Locate the cell with the specified text and output its (x, y) center coordinate. 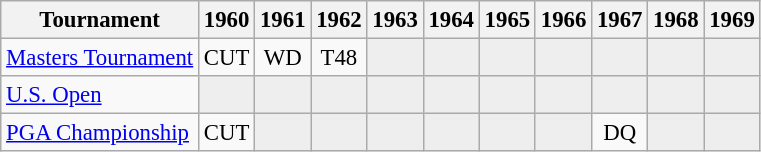
1967 (620, 20)
1964 (451, 20)
U.S. Open (100, 95)
1963 (395, 20)
1962 (339, 20)
1960 (227, 20)
1966 (563, 20)
DQ (620, 133)
1965 (507, 20)
WD (283, 58)
1969 (732, 20)
Tournament (100, 20)
1961 (283, 20)
T48 (339, 58)
Masters Tournament (100, 58)
1968 (676, 20)
PGA Championship (100, 133)
